Return the [x, y] coordinate for the center point of the cell that contains the specified text.  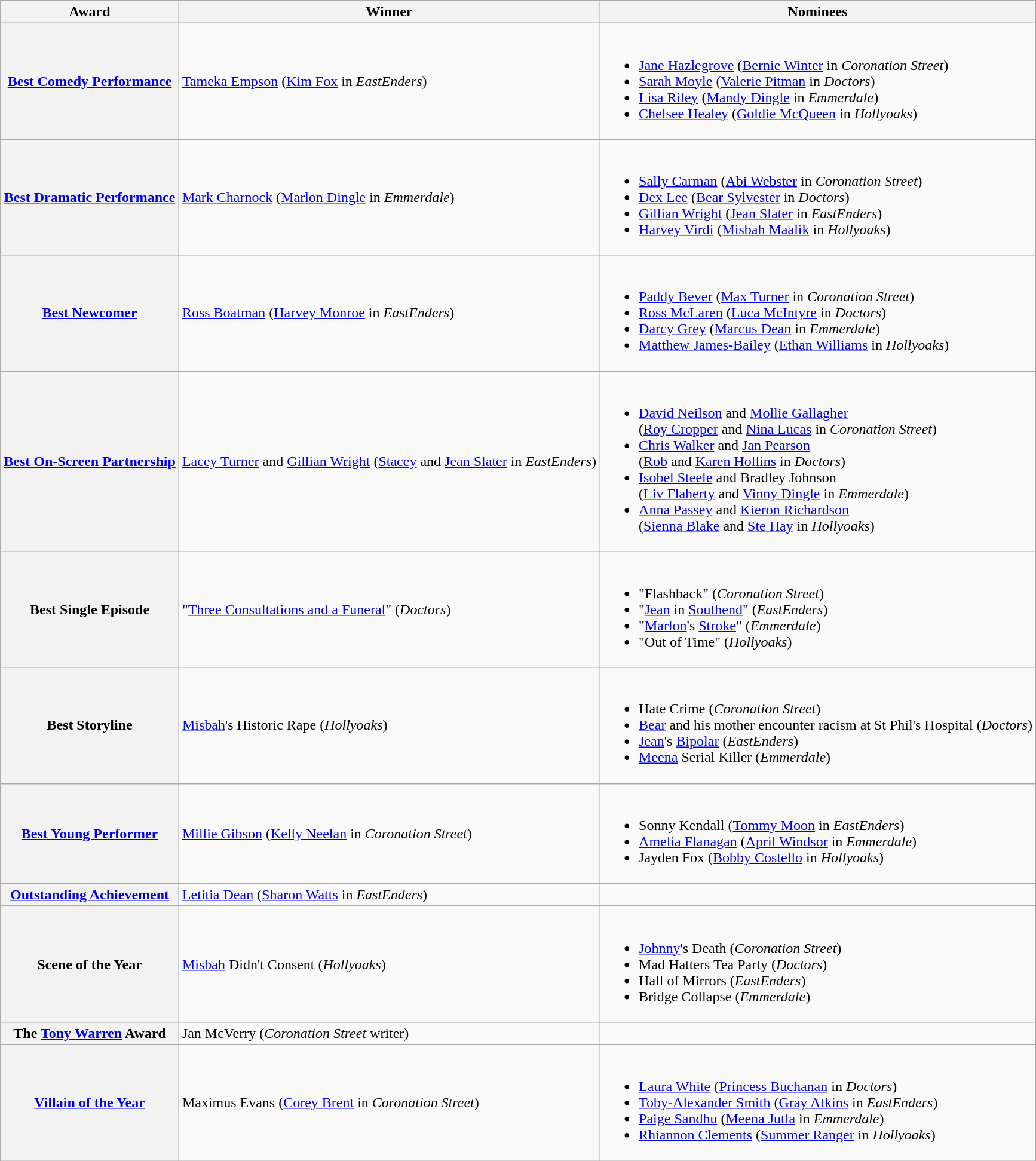
Sonny Kendall (Tommy Moon in EastEnders)Amelia Flanagan (April Windsor in Emmerdale)Jayden Fox (Bobby Costello in Hollyoaks) [818, 833]
Best On-Screen Partnership [90, 461]
Winner [389, 12]
Villain of the Year [90, 1102]
Best Dramatic Performance [90, 197]
Letitia Dean (Sharon Watts in EastEnders) [389, 895]
Misbah's Historic Rape (Hollyoaks) [389, 725]
Johnny's Death (Coronation Street)Mad Hatters Tea Party (Doctors)Hall of Mirrors (EastEnders)Bridge Collapse (Emmerdale) [818, 964]
Ross Boatman (Harvey Monroe in EastEnders) [389, 313]
The Tony Warren Award [90, 1033]
Scene of the Year [90, 964]
"Flashback" (Coronation Street)"Jean in Southend" (EastEnders)"Marlon's Stroke" (Emmerdale)"Out of Time" (Hollyoaks) [818, 609]
Jan McVerry (Coronation Street writer) [389, 1033]
Best Newcomer [90, 313]
Maximus Evans (Corey Brent in Coronation Street) [389, 1102]
Tameka Empson (Kim Fox in EastEnders) [389, 81]
Outstanding Achievement [90, 895]
Mark Charnock (Marlon Dingle in Emmerdale) [389, 197]
Best Comedy Performance [90, 81]
Millie Gibson (Kelly Neelan in Coronation Street) [389, 833]
Best Storyline [90, 725]
Misbah Didn't Consent (Hollyoaks) [389, 964]
Best Single Episode [90, 609]
"Three Consultations and a Funeral" (Doctors) [389, 609]
Lacey Turner and Gillian Wright (Stacey and Jean Slater in EastEnders) [389, 461]
Best Young Performer [90, 833]
Award [90, 12]
Nominees [818, 12]
